Capture the cell that displays the provided text and extract its [X, Y] central coordinate. 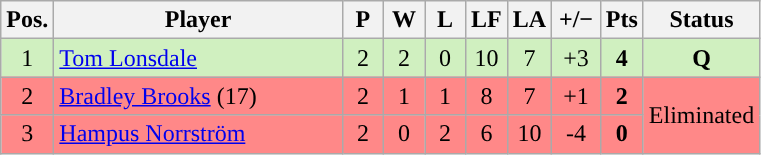
6 [487, 134]
LA [529, 20]
Eliminated [701, 115]
Hampus Norrström [198, 134]
+1 [576, 96]
Tom Lonsdale [198, 58]
Player [198, 20]
-4 [576, 134]
4 [622, 58]
Pos. [28, 20]
W [404, 20]
LF [487, 20]
8 [487, 96]
Bradley Brooks (17) [198, 96]
L [444, 20]
Q [701, 58]
+3 [576, 58]
P [362, 20]
Status [701, 20]
+/− [576, 20]
Pts [622, 20]
3 [28, 134]
